Provide the (X, Y) coordinate of the cell's center where the given text is located.  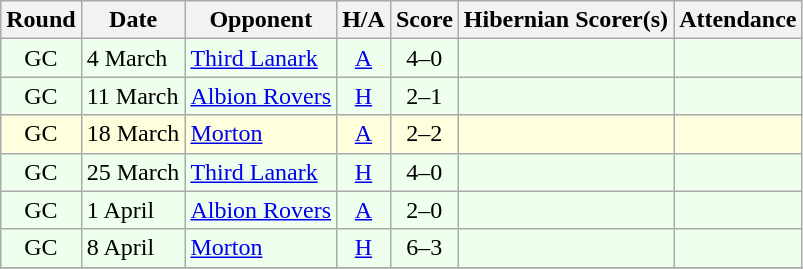
1 April (133, 210)
6–3 (424, 248)
Attendance (738, 20)
Date (133, 20)
25 March (133, 172)
11 March (133, 96)
Round (41, 20)
Opponent (261, 20)
H/A (364, 20)
18 March (133, 134)
4 March (133, 58)
Score (424, 20)
2–1 (424, 96)
2–2 (424, 134)
8 April (133, 248)
2–0 (424, 210)
Hibernian Scorer(s) (566, 20)
